Scan for the cell matching the given text and deliver its [X, Y] coordinate at center. 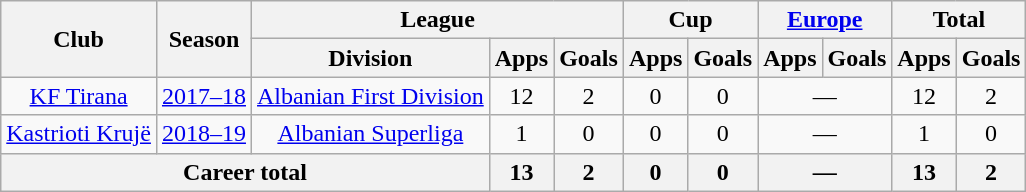
Albanian First Division [371, 96]
Career total [245, 172]
Albanian Superliga [371, 134]
Total [959, 20]
KF Tirana [79, 96]
Europe [825, 20]
Division [371, 58]
Club [79, 39]
Season [204, 39]
Cup [690, 20]
League [438, 20]
Kastrioti Krujë [79, 134]
2017–18 [204, 96]
2018–19 [204, 134]
